For the text-containing cell, return its midpoint in [x, y] coordinate format. 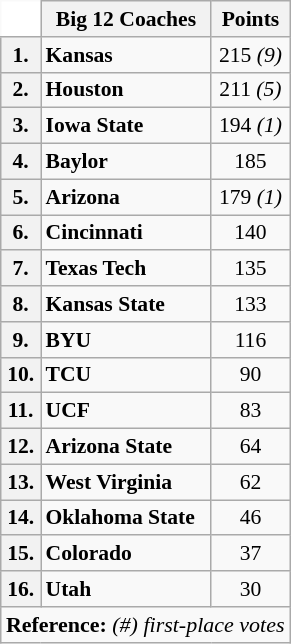
133 [250, 304]
140 [250, 233]
37 [250, 554]
16. [21, 589]
13. [21, 482]
7. [21, 269]
62 [250, 482]
2. [21, 90]
Baylor [126, 162]
Kansas State [126, 304]
6. [21, 233]
179 (1) [250, 197]
135 [250, 269]
14. [21, 518]
30 [250, 589]
10. [21, 375]
215 (9) [250, 55]
Cincinnati [126, 233]
Arizona [126, 197]
185 [250, 162]
83 [250, 411]
Iowa State [126, 126]
Reference: (#) first-place votes [146, 625]
15. [21, 554]
UCF [126, 411]
Arizona State [126, 447]
West Virginia [126, 482]
46 [250, 518]
Utah [126, 589]
4. [21, 162]
64 [250, 447]
12. [21, 447]
Houston [126, 90]
Texas Tech [126, 269]
211 (5) [250, 90]
1. [21, 55]
116 [250, 340]
Points [250, 19]
11. [21, 411]
Big 12 Coaches [126, 19]
194 (1) [250, 126]
90 [250, 375]
TCU [126, 375]
Oklahoma State [126, 518]
Kansas [126, 55]
8. [21, 304]
9. [21, 340]
BYU [126, 340]
3. [21, 126]
Colorado [126, 554]
5. [21, 197]
